Detect which cell encompasses the target text, then output its [x, y] center coordinate. 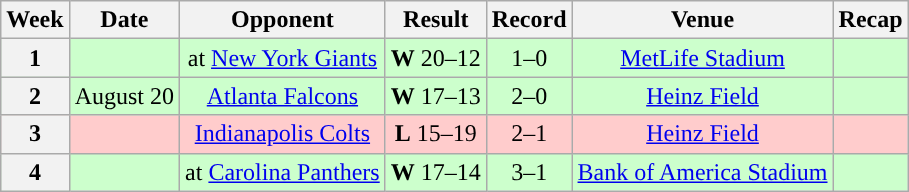
W 17–13 [436, 96]
at New York Giants [283, 58]
at Carolina Panthers [283, 172]
August 20 [124, 96]
Bank of America Stadium [702, 172]
1–0 [529, 58]
4 [35, 172]
W 20–12 [436, 58]
3–1 [529, 172]
Result [436, 20]
W 17–14 [436, 172]
Opponent [283, 20]
2–1 [529, 134]
2 [35, 96]
Recap [870, 20]
2–0 [529, 96]
3 [35, 134]
MetLife Stadium [702, 58]
Indianapolis Colts [283, 134]
L 15–19 [436, 134]
Date [124, 20]
Week [35, 20]
Atlanta Falcons [283, 96]
1 [35, 58]
Record [529, 20]
Venue [702, 20]
